Provide the [x, y] coordinate of the cell's center where the given text is located.  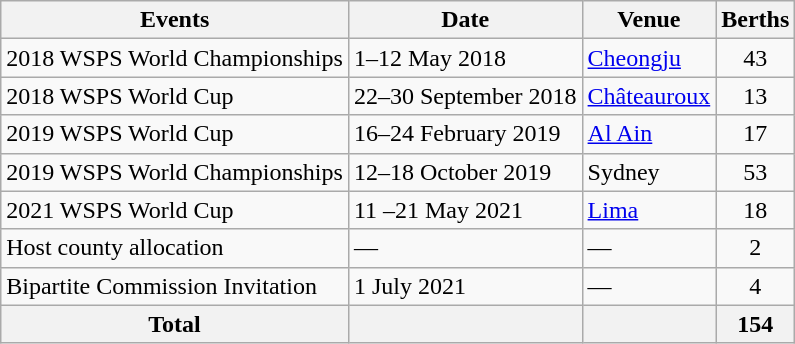
16–24 February 2019 [465, 134]
18 [756, 210]
2 [756, 248]
43 [756, 58]
2019 WSPS World Championships [175, 172]
11 –21 May 2021 [465, 210]
Host county allocation [175, 248]
Venue [649, 20]
4 [756, 286]
Châteauroux [649, 96]
Sydney [649, 172]
Date [465, 20]
2021 WSPS World Cup [175, 210]
53 [756, 172]
1–12 May 2018 [465, 58]
Bipartite Commission Invitation [175, 286]
2018 WSPS World Cup [175, 96]
Berths [756, 20]
2018 WSPS World Championships [175, 58]
Lima [649, 210]
1 July 2021 [465, 286]
13 [756, 96]
Total [175, 324]
Cheongju [649, 58]
17 [756, 134]
154 [756, 324]
2019 WSPS World Cup [175, 134]
22–30 September 2018 [465, 96]
Al Ain [649, 134]
Events [175, 20]
12–18 October 2019 [465, 172]
